Identify which cell holds the provided text, then report its (X, Y) central coordinate. 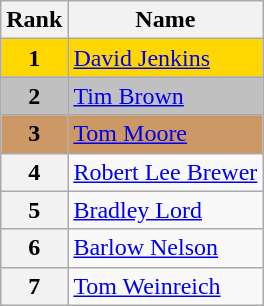
Tom Weinreich (166, 286)
Tom Moore (166, 134)
1 (34, 58)
Robert Lee Brewer (166, 172)
David Jenkins (166, 58)
7 (34, 286)
6 (34, 248)
Barlow Nelson (166, 248)
Tim Brown (166, 96)
3 (34, 134)
5 (34, 210)
2 (34, 96)
Rank (34, 20)
Name (166, 20)
Bradley Lord (166, 210)
4 (34, 172)
